Pinpoint the cell where the given text exists, returning its [x, y] midpoint coordinate. 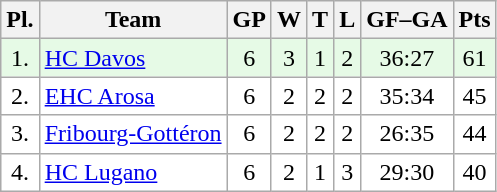
HC Lugano [133, 172]
44 [474, 134]
45 [474, 96]
T [320, 20]
Team [133, 20]
Pts [474, 20]
29:30 [407, 172]
EHC Arosa [133, 96]
4. [20, 172]
GP [249, 20]
Fribourg-Gottéron [133, 134]
W [288, 20]
40 [474, 172]
26:35 [407, 134]
GF–GA [407, 20]
Pl. [20, 20]
3. [20, 134]
2. [20, 96]
HC Davos [133, 58]
L [348, 20]
35:34 [407, 96]
1. [20, 58]
61 [474, 58]
36:27 [407, 58]
